Determine the (x, y) coordinate at the center of the cell enclosing the given text.  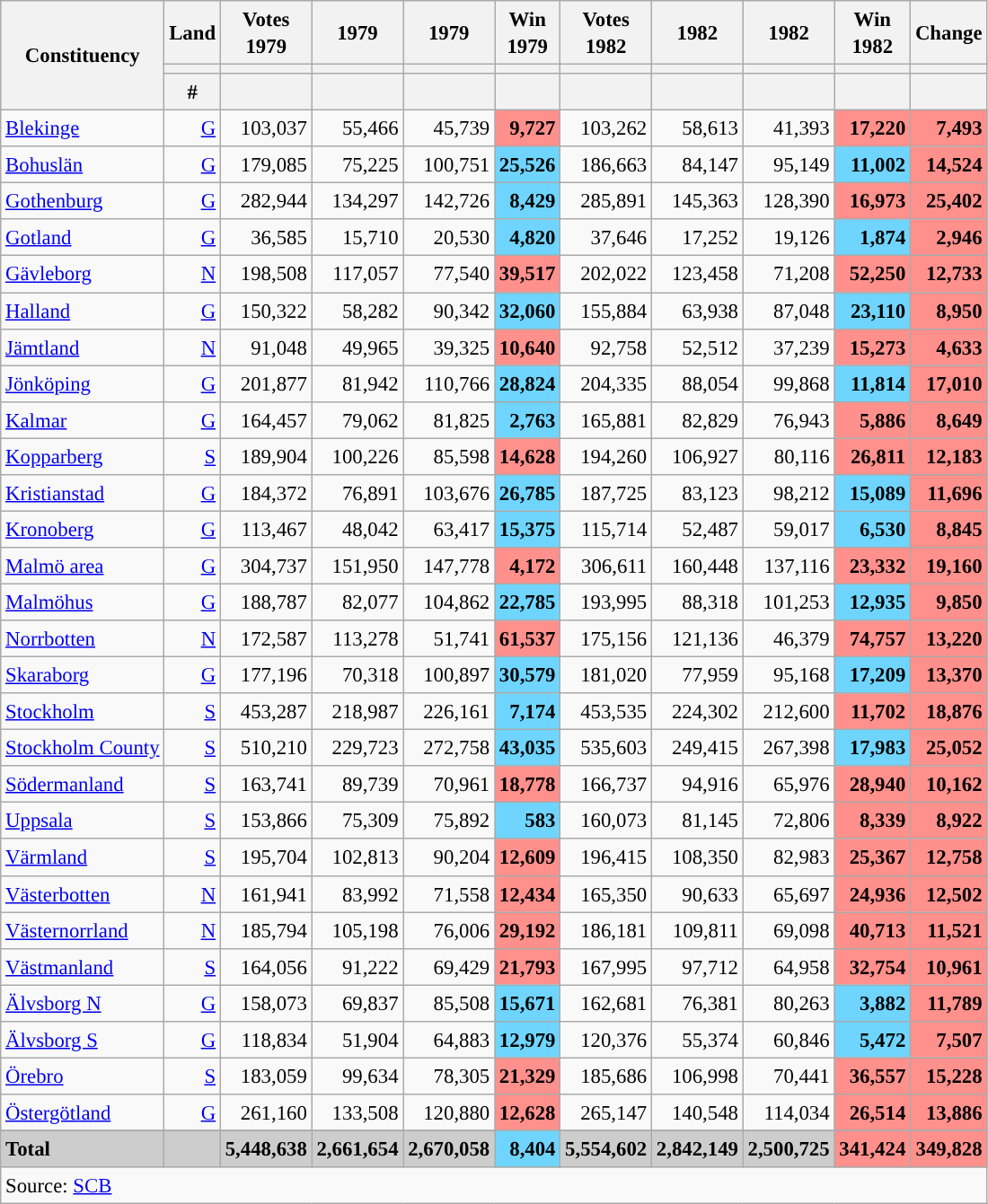
583 (528, 821)
25,526 (528, 165)
88,318 (698, 602)
18,876 (948, 711)
46,379 (789, 639)
23,332 (873, 566)
55,374 (698, 1040)
265,147 (606, 1113)
64,958 (789, 966)
75,892 (449, 821)
121,136 (698, 639)
Kopparberg (83, 456)
15,228 (948, 1076)
9,727 (528, 129)
70,318 (357, 675)
5,472 (873, 1040)
32,754 (873, 966)
55,466 (357, 129)
9,850 (948, 602)
17,252 (698, 237)
10,162 (948, 785)
11,002 (873, 165)
194,260 (606, 456)
51,741 (449, 639)
29,192 (528, 930)
Jämtland (83, 347)
48,042 (357, 530)
15,089 (873, 494)
100,226 (357, 456)
12,758 (948, 858)
17,220 (873, 129)
92,758 (606, 347)
Win 1979 (528, 32)
45,739 (449, 129)
Älvsborg S (83, 1040)
84,147 (698, 165)
70,961 (449, 785)
32,060 (528, 311)
453,287 (266, 711)
# (192, 92)
21,329 (528, 1076)
218,987 (357, 711)
160,073 (606, 821)
10,961 (948, 966)
81,942 (357, 384)
28,940 (873, 785)
40,713 (873, 930)
26,514 (873, 1113)
26,785 (528, 494)
167,995 (606, 966)
80,116 (789, 456)
Win 1982 (873, 32)
8,404 (528, 1149)
13,220 (948, 639)
2,842,149 (698, 1149)
19,160 (948, 566)
91,222 (357, 966)
224,302 (698, 711)
134,297 (357, 201)
76,006 (449, 930)
58,613 (698, 129)
87,048 (789, 311)
188,787 (266, 602)
82,983 (789, 858)
104,862 (449, 602)
147,778 (449, 566)
193,995 (606, 602)
1,874 (873, 237)
Malmöhus (83, 602)
64,883 (449, 1040)
Malmö area (83, 566)
91,048 (266, 347)
103,676 (449, 494)
110,766 (449, 384)
72,806 (789, 821)
85,598 (449, 456)
177,196 (266, 675)
95,149 (789, 165)
133,508 (357, 1113)
15,710 (357, 237)
109,811 (698, 930)
113,278 (357, 639)
4,633 (948, 347)
12,183 (948, 456)
102,813 (357, 858)
Kalmar (83, 420)
12,935 (873, 602)
118,834 (266, 1040)
60,846 (789, 1040)
Älvsborg N (83, 1004)
Värmland (83, 858)
52,512 (698, 347)
82,829 (698, 420)
17,983 (873, 749)
17,010 (948, 384)
453,535 (606, 711)
165,350 (606, 894)
7,507 (948, 1040)
13,370 (948, 675)
105,198 (357, 930)
103,037 (266, 129)
10,640 (528, 347)
37,239 (789, 347)
25,367 (873, 858)
189,904 (266, 456)
120,880 (449, 1113)
Bohuslän (83, 165)
510,210 (266, 749)
12,609 (528, 858)
Constituency (83, 56)
19,126 (789, 237)
2,946 (948, 237)
Västernorrland (83, 930)
49,965 (357, 347)
71,208 (789, 275)
185,686 (606, 1076)
103,262 (606, 129)
306,611 (606, 566)
Södermanland (83, 785)
2,661,654 (357, 1149)
Östergötland (83, 1113)
7,493 (948, 129)
26,811 (873, 456)
Jönköping (83, 384)
69,837 (357, 1004)
71,558 (449, 894)
249,415 (698, 749)
120,376 (606, 1040)
Stockholm (83, 711)
142,726 (449, 201)
8,845 (948, 530)
15,671 (528, 1004)
349,828 (948, 1149)
113,467 (266, 530)
2,670,058 (449, 1149)
36,585 (266, 237)
5,448,638 (266, 1149)
Stockholm County (83, 749)
75,309 (357, 821)
155,884 (606, 311)
100,897 (449, 675)
14,524 (948, 165)
82,077 (357, 602)
85,508 (449, 1004)
261,160 (266, 1113)
186,181 (606, 930)
101,253 (789, 602)
7,174 (528, 711)
226,161 (449, 711)
81,145 (698, 821)
12,733 (948, 275)
Source: SCB (494, 1185)
158,073 (266, 1004)
184,372 (266, 494)
88,054 (698, 384)
160,448 (698, 566)
69,098 (789, 930)
99,634 (357, 1076)
285,891 (606, 201)
185,794 (266, 930)
Gävleborg (83, 275)
12,979 (528, 1040)
11,789 (948, 1004)
11,814 (873, 384)
90,342 (449, 311)
98,212 (789, 494)
8,429 (528, 201)
Votes 1979 (266, 32)
341,424 (873, 1149)
8,950 (948, 311)
187,725 (606, 494)
4,820 (528, 237)
37,646 (606, 237)
162,681 (606, 1004)
Örebro (83, 1076)
195,704 (266, 858)
77,959 (698, 675)
Halland (83, 311)
89,739 (357, 785)
25,402 (948, 201)
59,017 (789, 530)
41,393 (789, 129)
198,508 (266, 275)
52,487 (698, 530)
166,737 (606, 785)
204,335 (606, 384)
161,941 (266, 894)
Land (192, 32)
304,737 (266, 566)
172,587 (266, 639)
175,156 (606, 639)
95,168 (789, 675)
181,020 (606, 675)
51,904 (357, 1040)
106,927 (698, 456)
65,976 (789, 785)
8,922 (948, 821)
3,882 (873, 1004)
267,398 (789, 749)
21,793 (528, 966)
83,123 (698, 494)
24,936 (873, 894)
114,034 (789, 1113)
11,702 (873, 711)
2,763 (528, 420)
99,868 (789, 384)
12,434 (528, 894)
140,548 (698, 1113)
39,325 (449, 347)
183,059 (266, 1076)
94,916 (698, 785)
83,992 (357, 894)
196,415 (606, 858)
52,250 (873, 275)
Gothenburg (83, 201)
90,633 (698, 894)
5,554,602 (606, 1149)
79,062 (357, 420)
Total (83, 1149)
Change (948, 32)
201,877 (266, 384)
117,057 (357, 275)
39,517 (528, 275)
8,649 (948, 420)
18,778 (528, 785)
179,085 (266, 165)
100,751 (449, 165)
163,741 (266, 785)
Uppsala (83, 821)
6,530 (873, 530)
61,537 (528, 639)
123,458 (698, 275)
2,500,725 (789, 1149)
97,712 (698, 966)
137,116 (789, 566)
80,263 (789, 1004)
186,663 (606, 165)
Västmanland (83, 966)
202,022 (606, 275)
Norrbotten (83, 639)
16,973 (873, 201)
63,938 (698, 311)
Votes 1982 (606, 32)
63,417 (449, 530)
11,521 (948, 930)
151,950 (357, 566)
43,035 (528, 749)
Blekinge (83, 129)
15,375 (528, 530)
Skaraborg (83, 675)
58,282 (357, 311)
282,944 (266, 201)
23,110 (873, 311)
28,824 (528, 384)
30,579 (528, 675)
535,603 (606, 749)
17,209 (873, 675)
75,225 (357, 165)
12,502 (948, 894)
150,322 (266, 311)
115,714 (606, 530)
212,600 (789, 711)
90,204 (449, 858)
70,441 (789, 1076)
13,886 (948, 1113)
14,628 (528, 456)
128,390 (789, 201)
Gotland (83, 237)
106,998 (698, 1076)
145,363 (698, 201)
Kronoberg (83, 530)
5,886 (873, 420)
165,881 (606, 420)
77,540 (449, 275)
164,457 (266, 420)
12,628 (528, 1113)
78,305 (449, 1076)
74,757 (873, 639)
11,696 (948, 494)
69,429 (449, 966)
22,785 (528, 602)
4,172 (528, 566)
Västerbotten (83, 894)
81,825 (449, 420)
153,866 (266, 821)
65,697 (789, 894)
229,723 (357, 749)
8,339 (873, 821)
Kristianstad (83, 494)
25,052 (948, 749)
272,758 (449, 749)
15,273 (873, 347)
76,891 (357, 494)
108,350 (698, 858)
36,557 (873, 1076)
20,530 (449, 237)
76,943 (789, 420)
76,381 (698, 1004)
164,056 (266, 966)
